Identify which cell holds the provided text, then report its (X, Y) central coordinate. 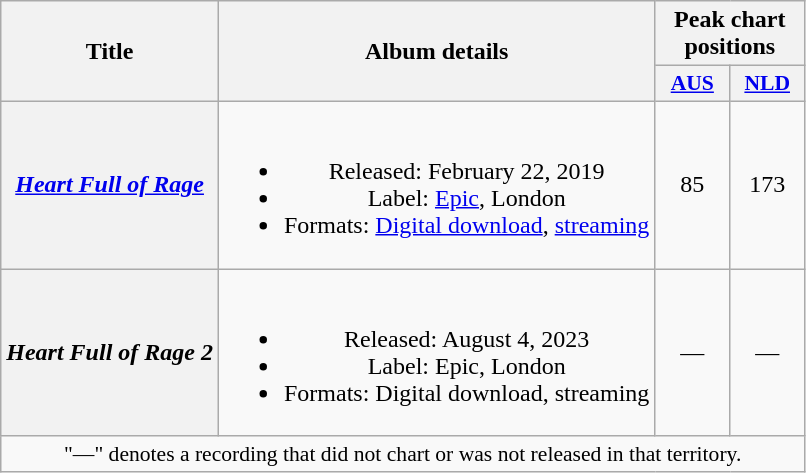
Peak chart positions (730, 34)
Title (110, 52)
Heart Full of Rage (110, 184)
173 (768, 184)
Released: August 4, 2023Label: Epic, LondonFormats: Digital download, streaming (436, 352)
Heart Full of Rage 2 (110, 352)
85 (692, 184)
Released: February 22, 2019Label: Epic, LondonFormats: Digital download, streaming (436, 184)
AUS (692, 84)
Album details (436, 52)
"—" denotes a recording that did not chart or was not released in that territory. (403, 454)
NLD (768, 84)
